Provide the (x, y) coordinate of the cell's center where the given text is located.  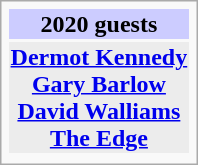
Dermot Kennedy Gary Barlow David Walliams The Edge (99, 98)
2020 guests (99, 24)
